Return the [x, y] coordinate for the center point of the cell that contains the specified text.  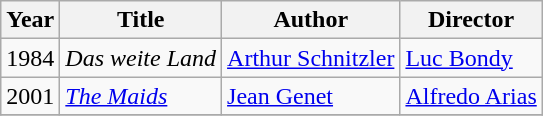
Title [141, 20]
Director [471, 20]
Das weite Land [141, 58]
2001 [30, 96]
Luc Bondy [471, 58]
Author [311, 20]
Alfredo Arias [471, 96]
1984 [30, 58]
Jean Genet [311, 96]
Year [30, 20]
The Maids [141, 96]
Arthur Schnitzler [311, 58]
